Capture the cell that displays the provided text and extract its [x, y] central coordinate. 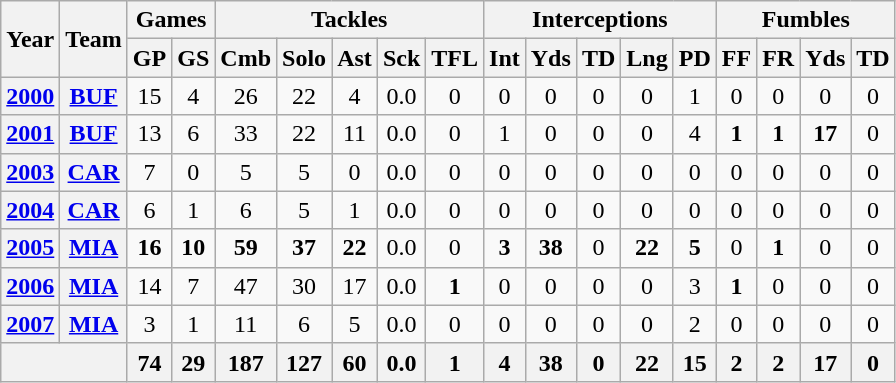
2007 [30, 324]
16 [149, 248]
Int [505, 58]
2001 [30, 134]
2000 [30, 96]
Fumbles [806, 20]
127 [304, 362]
Games [170, 20]
Lng [647, 58]
2003 [30, 172]
29 [194, 362]
Tackles [350, 20]
Cmb [246, 58]
14 [149, 286]
59 [246, 248]
FR [778, 58]
TFL [455, 58]
PD [694, 58]
47 [246, 286]
GS [194, 58]
60 [355, 362]
FF [736, 58]
2004 [30, 210]
Solo [304, 58]
30 [304, 286]
74 [149, 362]
Year [30, 39]
187 [246, 362]
2006 [30, 286]
2005 [30, 248]
37 [304, 248]
Team [94, 39]
33 [246, 134]
GP [149, 58]
Interceptions [600, 20]
Sck [401, 58]
10 [194, 248]
Ast [355, 58]
13 [149, 134]
26 [246, 96]
